Output the [x, y] coordinate of the center of the cell containing the given text.  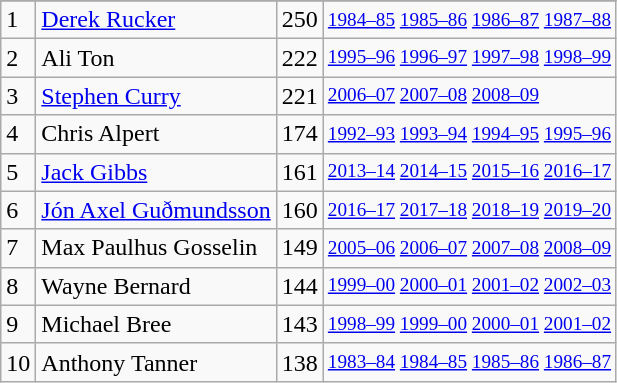
Wayne Bernard [156, 286]
Max Paulhus Gosselin [156, 248]
2006–07 2007–08 2008–09 [469, 96]
9 [18, 324]
161 [300, 172]
2013–14 2014–15 2015–16 2016–17 [469, 172]
Chris Alpert [156, 134]
1 [18, 20]
8 [18, 286]
174 [300, 134]
1984–85 1985–86 1986–87 1987–88 [469, 20]
1999–00 2000–01 2001–02 2002–03 [469, 286]
Anthony Tanner [156, 362]
1998–99 1999–00 2000–01 2001–02 [469, 324]
143 [300, 324]
5 [18, 172]
1995–96 1996–97 1997–98 1998–99 [469, 58]
138 [300, 362]
250 [300, 20]
6 [18, 210]
1983–84 1984–85 1985–86 1986–87 [469, 362]
2 [18, 58]
3 [18, 96]
Ali Ton [156, 58]
221 [300, 96]
222 [300, 58]
Derek Rucker [156, 20]
144 [300, 286]
2016–17 2017–18 2018–19 2019–20 [469, 210]
4 [18, 134]
149 [300, 248]
2005–06 2006–07 2007–08 2008–09 [469, 248]
Jack Gibbs [156, 172]
Michael Bree [156, 324]
7 [18, 248]
10 [18, 362]
Jón Axel Guðmundsson [156, 210]
1992–93 1993–94 1994–95 1995–96 [469, 134]
Stephen Curry [156, 96]
160 [300, 210]
